Detect which cell encompasses the target text, then output its (X, Y) center coordinate. 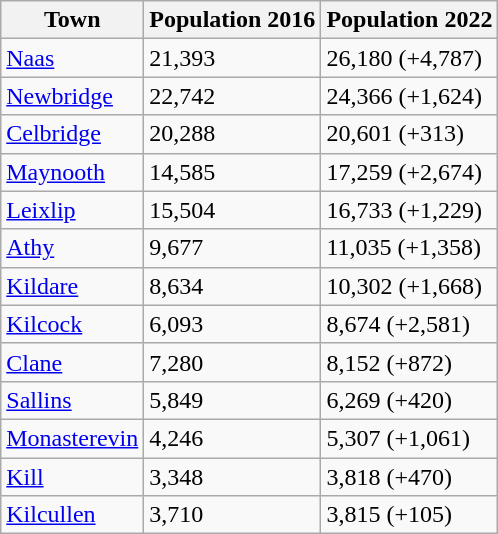
Kilcock (72, 324)
Population 2016 (232, 20)
Naas (72, 58)
Kill (72, 477)
20,288 (232, 134)
Newbridge (72, 96)
14,585 (232, 172)
Sallins (72, 400)
6,093 (232, 324)
Town (72, 20)
22,742 (232, 96)
26,180 (+4,787) (410, 58)
3,815 (+105) (410, 515)
Kildare (72, 286)
9,677 (232, 248)
20,601 (+313) (410, 134)
8,674 (+2,581) (410, 324)
3,348 (232, 477)
11,035 (+1,358) (410, 248)
4,246 (232, 438)
Clane (72, 362)
5,849 (232, 400)
Monasterevin (72, 438)
Kilcullen (72, 515)
8,152 (+872) (410, 362)
Athy (72, 248)
5,307 (+1,061) (410, 438)
6,269 (+420) (410, 400)
16,733 (+1,229) (410, 210)
7,280 (232, 362)
17,259 (+2,674) (410, 172)
10,302 (+1,668) (410, 286)
Population 2022 (410, 20)
21,393 (232, 58)
3,710 (232, 515)
15,504 (232, 210)
Celbridge (72, 134)
8,634 (232, 286)
24,366 (+1,624) (410, 96)
Maynooth (72, 172)
3,818 (+470) (410, 477)
Leixlip (72, 210)
